Return the (X, Y) coordinate for the center point of the cell that contains the specified text.  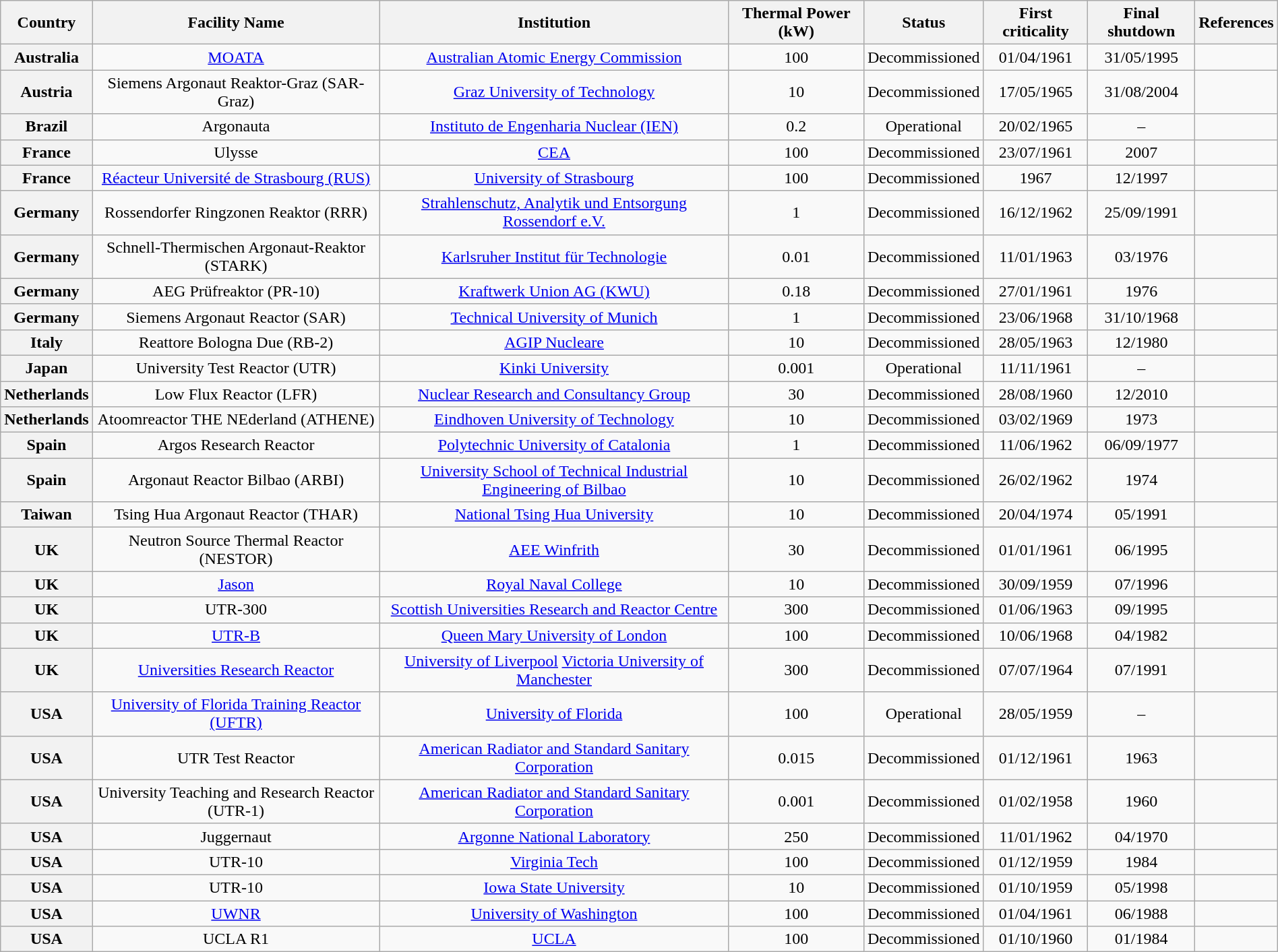
Reattore Bologna Due (RB-2) (236, 342)
MOATA (236, 57)
Kinki University (554, 368)
01/12/1961 (1035, 757)
12/2010 (1142, 394)
Facility Name (236, 23)
12/1997 (1142, 178)
UTR-300 (236, 610)
Atoomreactor THE NEderland (ATHENE) (236, 420)
University of Strasbourg (554, 178)
11/01/1962 (1035, 836)
Karlsruher Institut für Technologie (554, 256)
09/1995 (1142, 610)
Graz University of Technology (554, 92)
UWNR (236, 913)
Final shutdown (1142, 23)
Technical University of Munich (554, 317)
University of Washington (554, 913)
25/09/1991 (1142, 213)
12/1980 (1142, 342)
31/10/1968 (1142, 317)
05/1991 (1142, 515)
Argonne National Laboratory (554, 836)
Austria (47, 92)
03/1976 (1142, 256)
UTR-B (236, 635)
Italy (47, 342)
28/08/1960 (1035, 394)
06/09/1977 (1142, 445)
UCLA R1 (236, 939)
07/1991 (1142, 670)
250 (796, 836)
Iowa State University (554, 887)
0.18 (796, 291)
Rossendorfer Ringzonen Reaktor (RRR) (236, 213)
Institution (554, 23)
Royal Naval College (554, 584)
Universities Research Reactor (236, 670)
Argos Research Reactor (236, 445)
Virginia Tech (554, 862)
Taiwan (47, 515)
Schnell-Thermischen Argonaut-Reaktor (STARK) (236, 256)
31/08/2004 (1142, 92)
University Test Reactor (UTR) (236, 368)
Juggernaut (236, 836)
Thermal Power (kW) (796, 23)
Low Flux Reactor (LFR) (236, 394)
20/02/1965 (1035, 127)
01/1984 (1142, 939)
Eindhoven University of Technology (554, 420)
27/01/1961 (1035, 291)
01/10/1959 (1035, 887)
31/05/1995 (1142, 57)
Polytechnic University of Catalonia (554, 445)
Réacteur Université de Strasbourg (RUS) (236, 178)
CEA (554, 152)
Ulysse (236, 152)
17/05/1965 (1035, 92)
Jason (236, 584)
University of Florida (554, 714)
28/05/1959 (1035, 714)
Japan (47, 368)
University of Florida Training Reactor (UFTR) (236, 714)
10/06/1968 (1035, 635)
05/1998 (1142, 887)
04/1970 (1142, 836)
01/10/1960 (1035, 939)
Argonauta (236, 127)
Argonaut Reactor Bilbao (ARBI) (236, 480)
1967 (1035, 178)
04/1982 (1142, 635)
Status (923, 23)
Australia (47, 57)
01/02/1958 (1035, 802)
Australian Atomic Energy Commission (554, 57)
30/09/1959 (1035, 584)
11/06/1962 (1035, 445)
AEE Winfrith (554, 550)
20/04/1974 (1035, 515)
University School of Technical Industrial Engineering of Bilbao (554, 480)
1976 (1142, 291)
UCLA (554, 939)
Neutron Source Thermal Reactor (NESTOR) (236, 550)
16/12/1962 (1035, 213)
Tsing Hua Argonaut Reactor (THAR) (236, 515)
01/06/1963 (1035, 610)
28/05/1963 (1035, 342)
0.01 (796, 256)
First criticality (1035, 23)
1960 (1142, 802)
2007 (1142, 152)
Brazil (47, 127)
23/06/1968 (1035, 317)
1973 (1142, 420)
University Teaching and Research Reactor (UTR-1) (236, 802)
Scottish Universities Research and Reactor Centre (554, 610)
11/01/1963 (1035, 256)
Country (47, 23)
UTR Test Reactor (236, 757)
Siemens Argonaut Reactor (SAR) (236, 317)
Nuclear Research and Consultancy Group (554, 394)
07/1996 (1142, 584)
0.015 (796, 757)
References (1236, 23)
Queen Mary University of London (554, 635)
Strahlenschutz, Analytik und Entsorgung Rossendorf e.V. (554, 213)
11/11/1961 (1035, 368)
1984 (1142, 862)
0.2 (796, 127)
1974 (1142, 480)
26/02/1962 (1035, 480)
AEG Prüfreaktor (PR-10) (236, 291)
Instituto de Engenharia Nuclear (IEN) (554, 127)
1963 (1142, 757)
06/1988 (1142, 913)
National Tsing Hua University (554, 515)
03/02/1969 (1035, 420)
23/07/1961 (1035, 152)
Siemens Argonaut Reaktor-Graz (SAR-Graz) (236, 92)
Kraftwerk Union AG (KWU) (554, 291)
06/1995 (1142, 550)
01/12/1959 (1035, 862)
University of Liverpool Victoria University of Manchester (554, 670)
07/07/1964 (1035, 670)
AGIP Nucleare (554, 342)
01/01/1961 (1035, 550)
